Output the (x, y) coordinate of the center of the cell containing the given text.  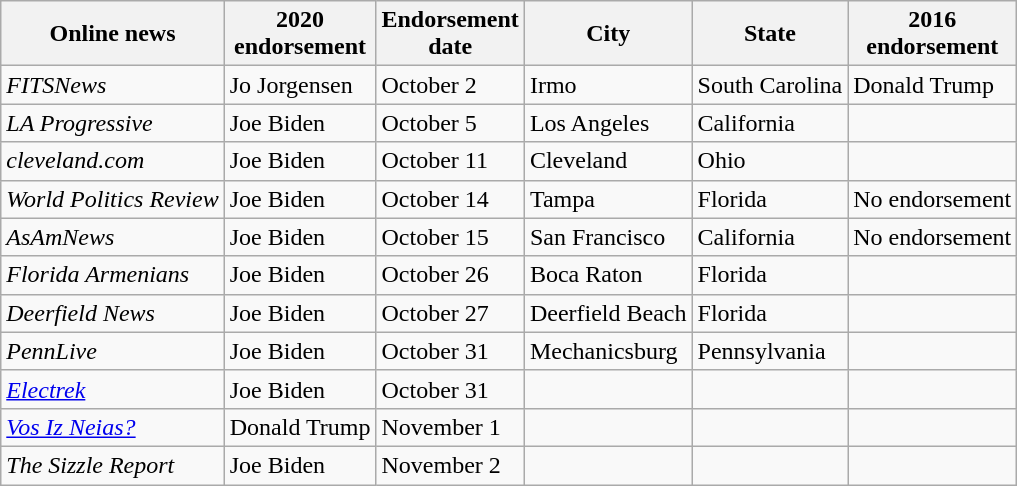
Endorsementdate (450, 34)
Boca Raton (608, 275)
Deerfield Beach (608, 313)
Pennsylvania (770, 351)
Irmo (608, 85)
City (608, 34)
October 14 (450, 199)
November 1 (450, 427)
FITSNews (112, 85)
San Francisco (608, 237)
LA Progressive (112, 123)
Florida Armenians (112, 275)
Cleveland (608, 161)
October 27 (450, 313)
October 5 (450, 123)
World Politics Review (112, 199)
Ohio (770, 161)
Jo Jorgensen (300, 85)
Online news (112, 34)
AsAmNews (112, 237)
October 2 (450, 85)
October 15 (450, 237)
Deerfield News (112, 313)
October 26 (450, 275)
Mechanicsburg (608, 351)
State (770, 34)
The Sizzle Report (112, 465)
October 11 (450, 161)
2020endorsement (300, 34)
cleveland.com (112, 161)
PennLive (112, 351)
November 2 (450, 465)
Electrek (112, 389)
South Carolina (770, 85)
Vos Iz Neias? (112, 427)
Los Angeles (608, 123)
Tampa (608, 199)
2016endorsement (932, 34)
